Return [x, y] of the center of cell containing provided text 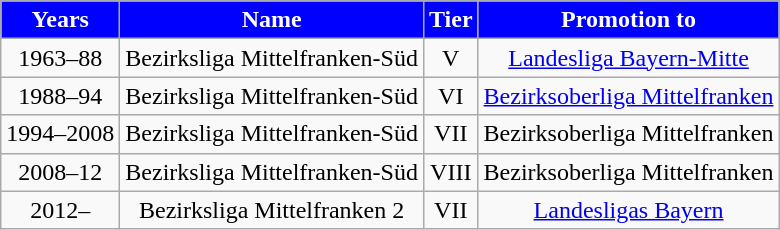
2008–12 [60, 172]
Years [60, 20]
2012– [60, 210]
Name [272, 20]
Promotion to [628, 20]
VI [450, 96]
Tier [450, 20]
Landesliga Bayern-Mitte [628, 58]
VIII [450, 172]
1963–88 [60, 58]
1994–2008 [60, 134]
V [450, 58]
1988–94 [60, 96]
Bezirksliga Mittelfranken 2 [272, 210]
Landesligas Bayern [628, 210]
